Return the (X, Y) coordinate for the center point of the cell that contains the specified text.  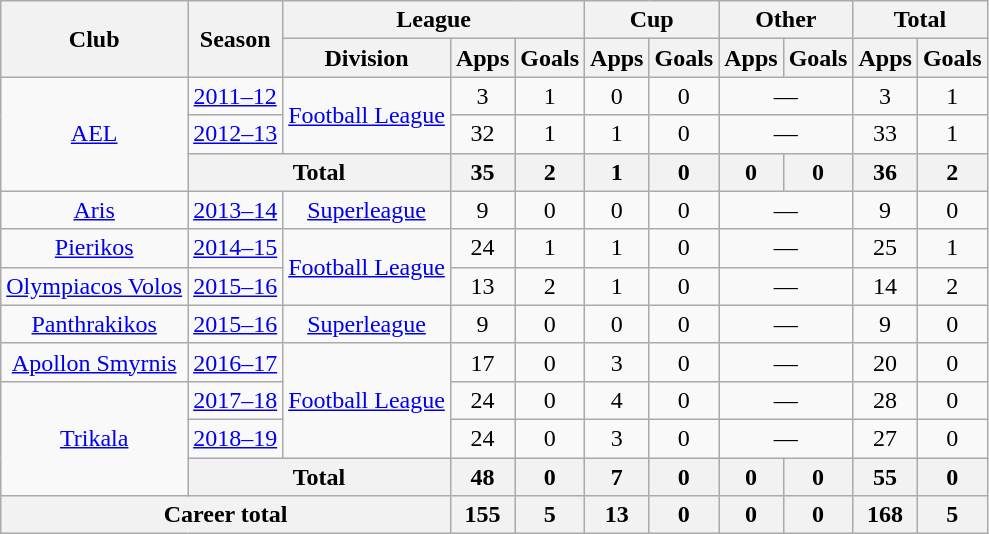
33 (885, 134)
2011–12 (236, 96)
155 (482, 515)
20 (885, 362)
2016–17 (236, 362)
Cup (652, 20)
2013–14 (236, 210)
35 (482, 172)
2017–18 (236, 400)
32 (482, 134)
Career total (226, 515)
55 (885, 477)
4 (617, 400)
2012–13 (236, 134)
25 (885, 248)
2014–15 (236, 248)
Trikala (94, 438)
36 (885, 172)
Pierikos (94, 248)
Aris (94, 210)
168 (885, 515)
Other (786, 20)
7 (617, 477)
Club (94, 39)
Season (236, 39)
League (434, 20)
Panthrakikos (94, 324)
Apollon Smyrnis (94, 362)
Division (367, 58)
28 (885, 400)
AEL (94, 134)
17 (482, 362)
2018–19 (236, 438)
27 (885, 438)
48 (482, 477)
Olympiacos Volos (94, 286)
14 (885, 286)
